Output the (X, Y) coordinate of the center of the cell containing the given text.  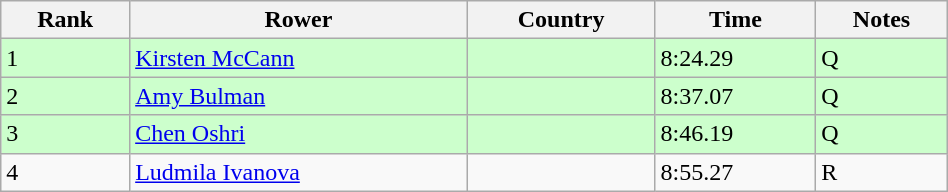
3 (66, 134)
2 (66, 96)
8:24.29 (736, 58)
Rank (66, 20)
Rower (299, 20)
Chen Oshri (299, 134)
8:55.27 (736, 172)
8:37.07 (736, 96)
4 (66, 172)
Country (561, 20)
Notes (882, 20)
Kirsten McCann (299, 58)
8:46.19 (736, 134)
Time (736, 20)
Ludmila Ivanova (299, 172)
Amy Bulman (299, 96)
1 (66, 58)
R (882, 172)
